For the text-containing cell, return its midpoint in (x, y) coordinate format. 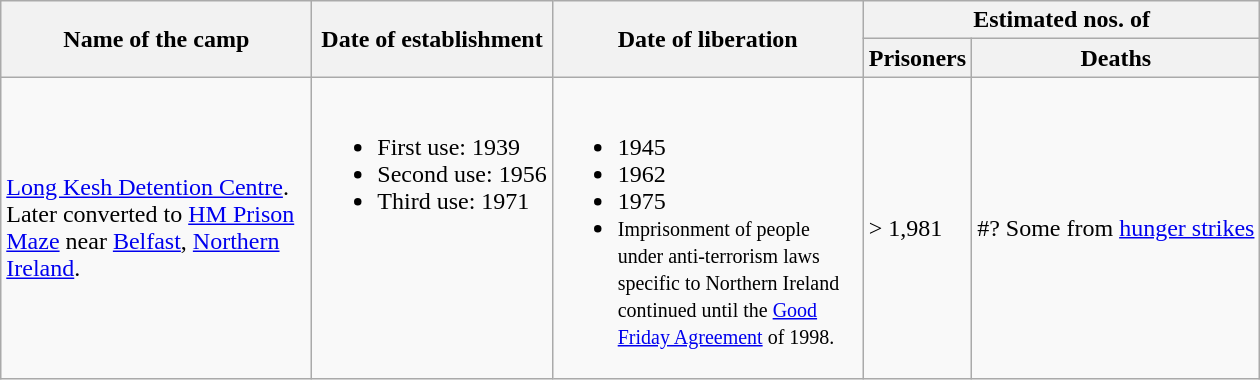
Date of establishment (432, 39)
First use: 1939Second use: 1956Third use: 1971 (432, 228)
Prisoners (917, 58)
Deaths (1116, 58)
Estimated nos. of (1062, 20)
194519621975Imprisonment of people under anti-terrorism laws specific to Northern Ireland continued until the Good Friday Agreement of 1998. (708, 228)
> 1,981 (917, 228)
Name of the camp (156, 39)
Date of liberation (708, 39)
#? Some from hunger strikes (1116, 228)
Long Kesh Detention Centre. Later converted to HM Prison Maze near Belfast, Northern Ireland. (156, 228)
